Scan for the cell matching the given text and deliver its [x, y] coordinate at center. 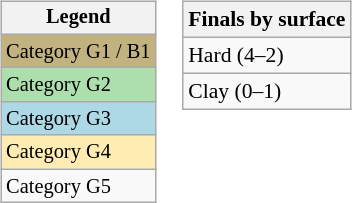
Category G5 [78, 186]
Finals by surface [266, 20]
Clay (0–1) [266, 91]
Category G4 [78, 152]
Category G2 [78, 85]
Hard (4–2) [266, 55]
Category G1 / B1 [78, 51]
Category G3 [78, 119]
Legend [78, 18]
